Determine the (x, y) coordinate at the center of the cell enclosing the given text.  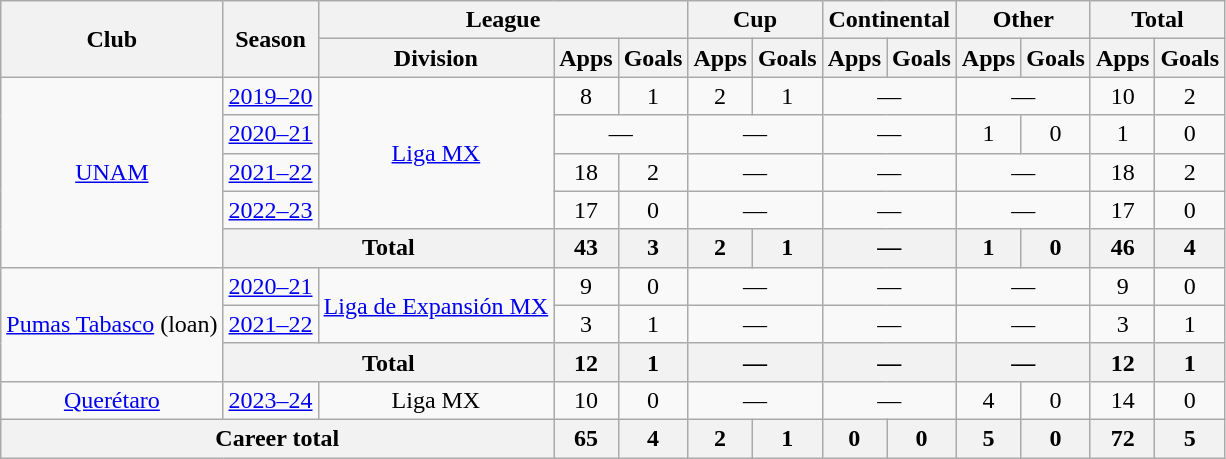
Other (1023, 20)
2023–24 (270, 400)
2022–23 (270, 210)
Pumas Tabasco (loan) (112, 324)
Career total (278, 438)
2019–20 (270, 96)
League (503, 20)
14 (1122, 400)
UNAM (112, 172)
Season (270, 39)
Querétaro (112, 400)
46 (1122, 248)
65 (586, 438)
Division (436, 58)
Liga de Expansión MX (436, 305)
43 (586, 248)
8 (586, 96)
Cup (755, 20)
72 (1122, 438)
Club (112, 39)
Continental (889, 20)
